Capture the cell that displays the provided text and extract its [X, Y] central coordinate. 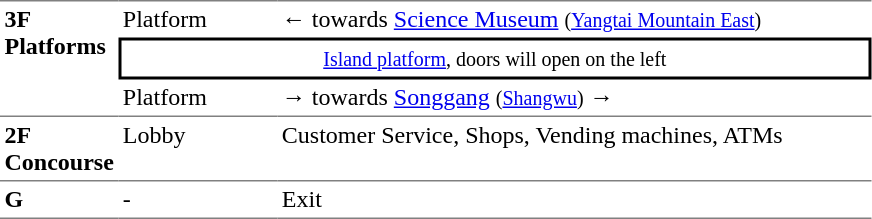
Lobby [198, 149]
3FPlatforms [59, 58]
→ towards Songgang (Shangwu) → [574, 98]
Customer Service, Shops, Vending machines, ATMs [574, 149]
← towards Science Museum (Yangtai Mountain East) [574, 19]
Island platform, doors will open on the left [494, 59]
2FConcourse [59, 149]
